Extract the (x, y) coordinate from the center of the cell holding the provided text.  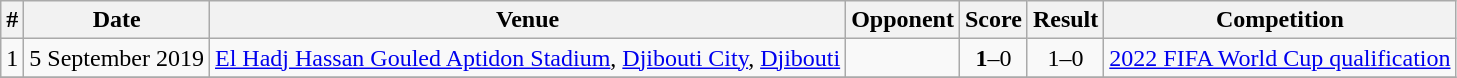
Date (117, 20)
Venue (528, 20)
El Hadj Hassan Gouled Aptidon Stadium, Djibouti City, Djibouti (528, 58)
Competition (1280, 20)
2022 FIFA World Cup qualification (1280, 58)
Score (993, 20)
1 (12, 58)
Opponent (903, 20)
# (12, 20)
Result (1065, 20)
5 September 2019 (117, 58)
